Capture the cell that displays the provided text and extract its [X, Y] central coordinate. 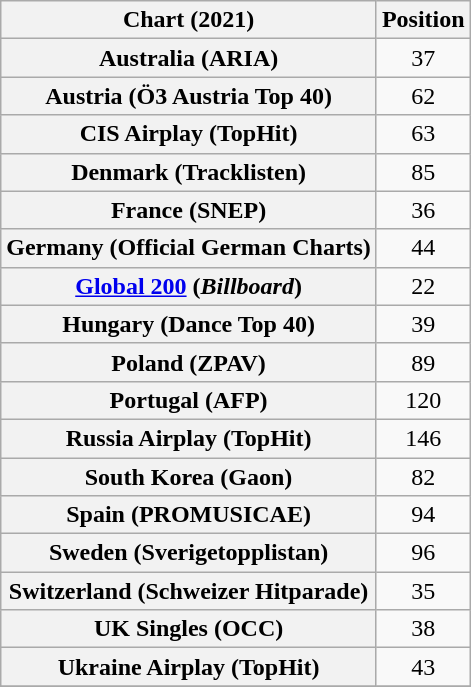
146 [423, 438]
South Korea (Gaon) [189, 477]
43 [423, 667]
63 [423, 134]
Portugal (AFP) [189, 400]
44 [423, 248]
22 [423, 286]
85 [423, 172]
Global 200 (Billboard) [189, 286]
Denmark (Tracklisten) [189, 172]
Russia Airplay (TopHit) [189, 438]
Position [423, 20]
39 [423, 324]
96 [423, 553]
120 [423, 400]
Ukraine Airplay (TopHit) [189, 667]
France (SNEP) [189, 210]
82 [423, 477]
38 [423, 629]
94 [423, 515]
Germany (Official German Charts) [189, 248]
Australia (ARIA) [189, 58]
Chart (2021) [189, 20]
Sweden (Sverigetopplistan) [189, 553]
62 [423, 96]
35 [423, 591]
Spain (PROMUSICAE) [189, 515]
Austria (Ö3 Austria Top 40) [189, 96]
UK Singles (OCC) [189, 629]
Hungary (Dance Top 40) [189, 324]
36 [423, 210]
89 [423, 362]
Switzerland (Schweizer Hitparade) [189, 591]
Poland (ZPAV) [189, 362]
37 [423, 58]
CIS Airplay (TopHit) [189, 134]
